Output the [X, Y] coordinate of the center of the cell containing the given text.  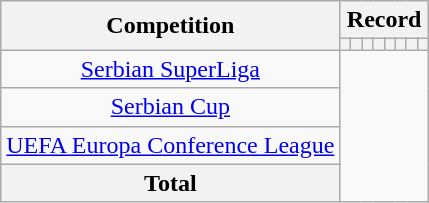
UEFA Europa Conference League [170, 145]
Total [170, 183]
Record [384, 20]
Serbian Cup [170, 107]
Competition [170, 26]
Serbian SuperLiga [170, 69]
